Identify which cell holds the provided text, then report its (X, Y) central coordinate. 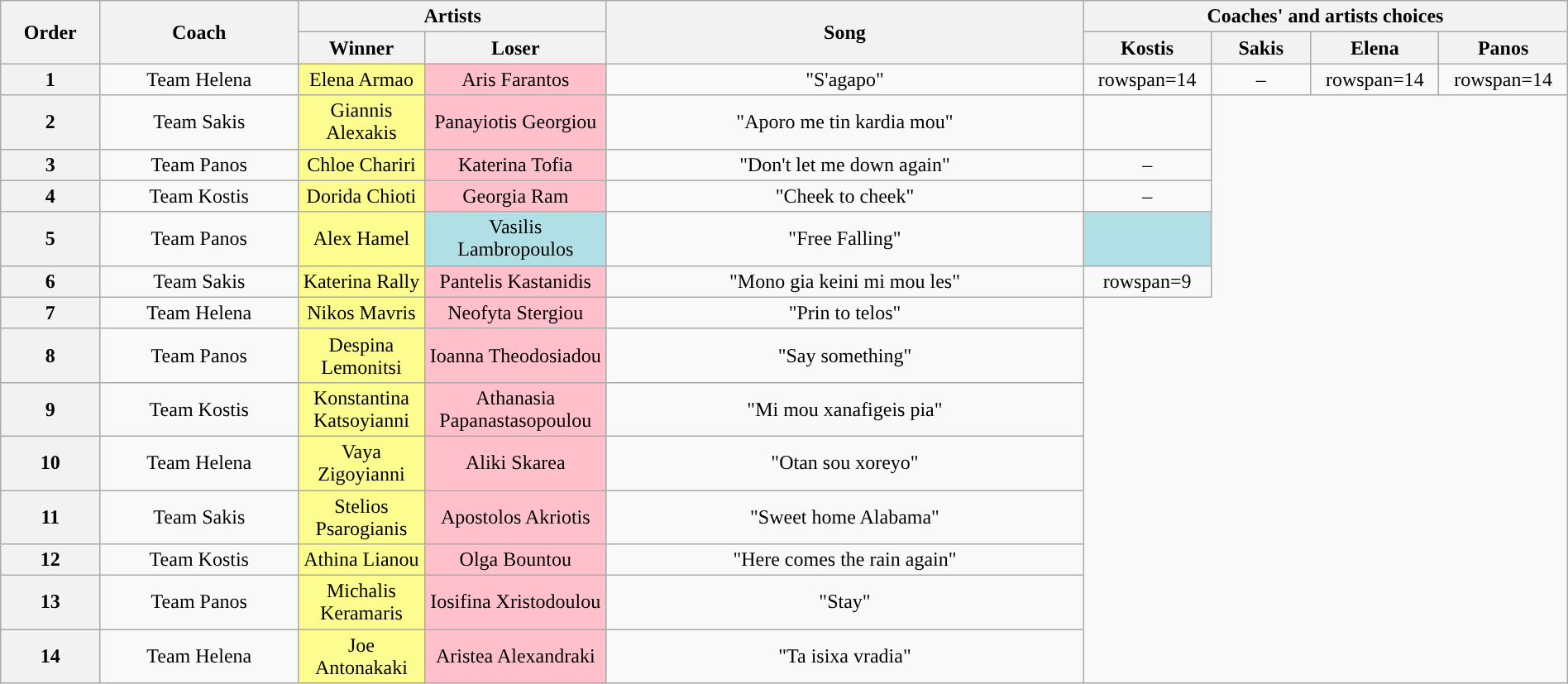
Panayiotis Georgiou (515, 122)
"Don't let me down again" (844, 165)
Panos (1503, 48)
"Cheek to cheek" (844, 196)
Order (50, 32)
Vaya Zigoyianni (361, 463)
Giannis Alexakis (361, 122)
6 (50, 281)
Despina Lemonitsi (361, 356)
Iosifina Xristodoulou (515, 602)
Coach (199, 32)
"Mi mou xanafigeis pia" (844, 409)
14 (50, 657)
Ioanna Theodosiadou (515, 356)
Sakis (1261, 48)
4 (50, 196)
Katerina Tofia (515, 165)
"Aporo me tin kardia mou" (844, 122)
11 (50, 516)
Vasilis Lambropoulos (515, 238)
"Free Falling" (844, 238)
"Otan sou xoreyo" (844, 463)
2 (50, 122)
Joe Antonakaki (361, 657)
5 (50, 238)
10 (50, 463)
Katerina Rally (361, 281)
7 (50, 313)
"Here comes the rain again" (844, 560)
"Sweet home Alabama" (844, 516)
Athina Lianou (361, 560)
"S'agapo" (844, 79)
Konstantina Katsoyianni (361, 409)
Georgia Ram (515, 196)
1 (50, 79)
"Mono gia keini mi mou les" (844, 281)
Winner (361, 48)
Apostolos Akriotis (515, 516)
Athanasia Papanastasopoulou (515, 409)
9 (50, 409)
Artists (453, 17)
Song (844, 32)
Aristea Alexandraki (515, 657)
Neofyta Stergiou (515, 313)
Pantelis Kastanidis (515, 281)
Chloe Chariri (361, 165)
"Prin to telos" (844, 313)
Coaches' and artists choices (1326, 17)
Olga Bountou (515, 560)
Nikos Mavris (361, 313)
"Say something" (844, 356)
Alex Hamel (361, 238)
Michalis Keramaris (361, 602)
"Ta isixa vradia" (844, 657)
Dorida Chioti (361, 196)
Aliki Skarea (515, 463)
13 (50, 602)
rowspan=9 (1148, 281)
Elena Armao (361, 79)
Loser (515, 48)
8 (50, 356)
12 (50, 560)
Aris Farantos (515, 79)
Stelios Psarogianis (361, 516)
Elena (1374, 48)
"Stay" (844, 602)
Kostis (1148, 48)
3 (50, 165)
